From the cell containing the given text, extract its center point as [x, y] coordinate. 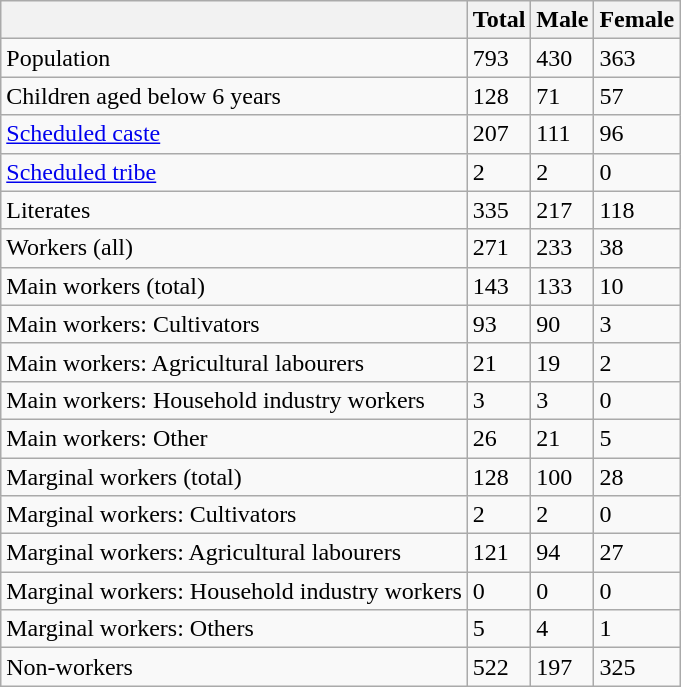
90 [562, 324]
Population [234, 58]
57 [637, 96]
121 [499, 553]
Main workers: Agricultural labourers [234, 362]
143 [499, 286]
Total [499, 20]
133 [562, 286]
335 [499, 210]
Male [562, 20]
Marginal workers: Cultivators [234, 515]
271 [499, 248]
Main workers: Other [234, 438]
793 [499, 58]
217 [562, 210]
93 [499, 324]
522 [499, 667]
Marginal workers: Household industry workers [234, 591]
207 [499, 134]
Workers (all) [234, 248]
19 [562, 362]
Female [637, 20]
233 [562, 248]
197 [562, 667]
Marginal workers: Others [234, 629]
Scheduled tribe [234, 172]
Marginal workers (total) [234, 477]
111 [562, 134]
Literates [234, 210]
100 [562, 477]
430 [562, 58]
4 [562, 629]
Non-workers [234, 667]
118 [637, 210]
1 [637, 629]
26 [499, 438]
94 [562, 553]
96 [637, 134]
71 [562, 96]
Main workers: Cultivators [234, 324]
325 [637, 667]
10 [637, 286]
Main workers: Household industry workers [234, 400]
Marginal workers: Agricultural labourers [234, 553]
363 [637, 58]
Main workers (total) [234, 286]
28 [637, 477]
38 [637, 248]
27 [637, 553]
Scheduled caste [234, 134]
Children aged below 6 years [234, 96]
